Pinpoint the cell where the given text exists, returning its [X, Y] midpoint coordinate. 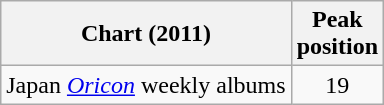
Chart (2011) [146, 34]
19 [337, 85]
Japan Oricon weekly albums [146, 85]
Peakposition [337, 34]
